For the text-containing cell, return its midpoint in [X, Y] coordinate format. 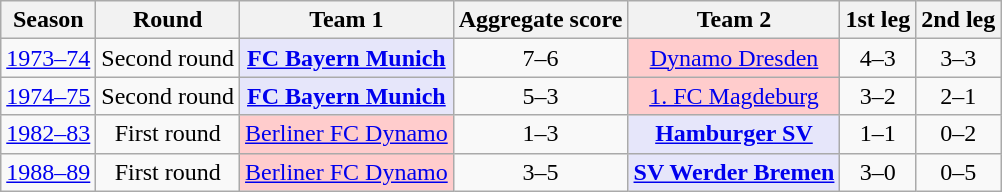
2–1 [958, 96]
4–3 [878, 58]
0–5 [958, 172]
Dynamo Dresden [734, 58]
3–2 [878, 96]
1982–83 [48, 134]
Hamburger SV [734, 134]
3–5 [540, 172]
1974–75 [48, 96]
3–3 [958, 58]
Round [168, 20]
3–0 [878, 172]
1973–74 [48, 58]
Season [48, 20]
Aggregate score [540, 20]
1–3 [540, 134]
5–3 [540, 96]
1st leg [878, 20]
7–6 [540, 58]
1. FC Magdeburg [734, 96]
1–1 [878, 134]
Team 2 [734, 20]
Team 1 [347, 20]
2nd leg [958, 20]
1988–89 [48, 172]
SV Werder Bremen [734, 172]
0–2 [958, 134]
